Identify which cell holds the provided text, then report its [x, y] central coordinate. 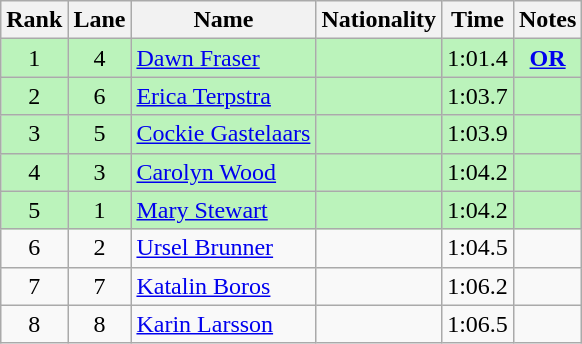
1:03.9 [478, 134]
Nationality [379, 20]
Notes [547, 20]
OR [547, 58]
Ursel Brunner [224, 248]
Carolyn Wood [224, 172]
Erica Terpstra [224, 96]
Rank [34, 20]
1:06.5 [478, 324]
Name [224, 20]
Dawn Fraser [224, 58]
Time [478, 20]
Katalin Boros [224, 286]
Karin Larsson [224, 324]
Lane [100, 20]
1:06.2 [478, 286]
Mary Stewart [224, 210]
1:01.4 [478, 58]
Cockie Gastelaars [224, 134]
1:03.7 [478, 96]
1:04.5 [478, 248]
